Search for the cell housing the specified text and yield its (X, Y) center coordinate. 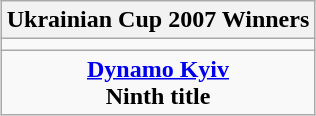
Dynamo KyivNinth title (158, 82)
Ukrainian Cup 2007 Winners (158, 20)
